Return the (X, Y) coordinate for the center point of the cell that contains the specified text.  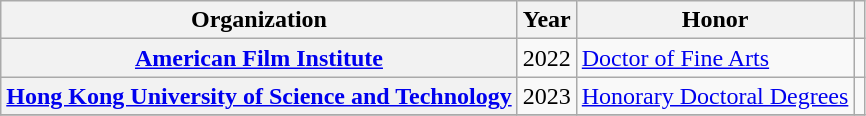
Doctor of Fine Arts (715, 58)
2022 (546, 58)
Organization (259, 20)
2023 (546, 96)
Honor (715, 20)
Honorary Doctoral Degrees (715, 96)
Hong Kong University of Science and Technology (259, 96)
American Film Institute (259, 58)
Year (546, 20)
